For the text-containing cell, return its midpoint in [X, Y] coordinate format. 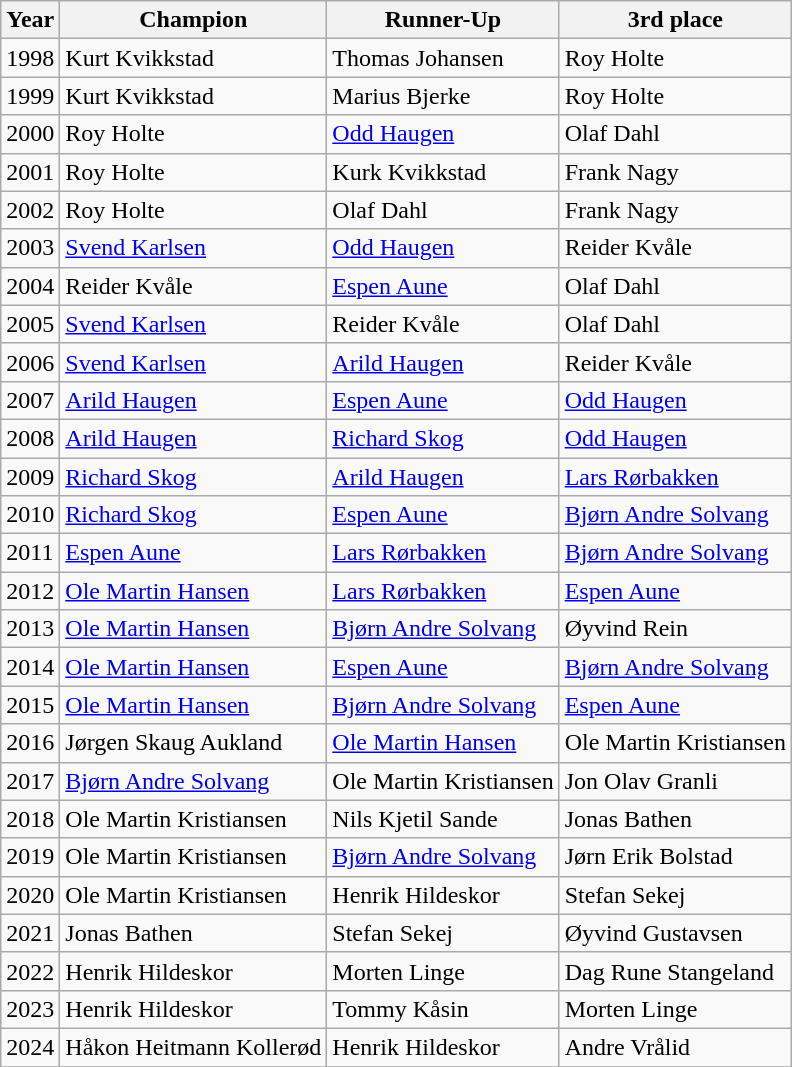
2012 [30, 591]
2013 [30, 629]
Øyvind Gustavsen [675, 933]
Dag Rune Stangeland [675, 971]
Øyvind Rein [675, 629]
Thomas Johansen [443, 58]
1999 [30, 96]
2021 [30, 933]
2010 [30, 515]
2024 [30, 1047]
2015 [30, 705]
2004 [30, 286]
2002 [30, 210]
Marius Bjerke [443, 96]
Tommy Kåsin [443, 1009]
2014 [30, 667]
2016 [30, 743]
2000 [30, 134]
2011 [30, 553]
2006 [30, 362]
Nils Kjetil Sande [443, 819]
2017 [30, 781]
2009 [30, 477]
1998 [30, 58]
Jørgen Skaug Aukland [194, 743]
2020 [30, 895]
2001 [30, 172]
Håkon Heitmann Kollerød [194, 1047]
2007 [30, 400]
3rd place [675, 20]
2003 [30, 248]
Champion [194, 20]
Jørn Erik Bolstad [675, 857]
2008 [30, 438]
Year [30, 20]
2023 [30, 1009]
2018 [30, 819]
Jon Olav Granli [675, 781]
Runner-Up [443, 20]
2022 [30, 971]
Andre Vrålid [675, 1047]
2019 [30, 857]
Kurk Kvikkstad [443, 172]
2005 [30, 324]
